Extract the (X, Y) coordinate from the center of the cell holding the provided text.  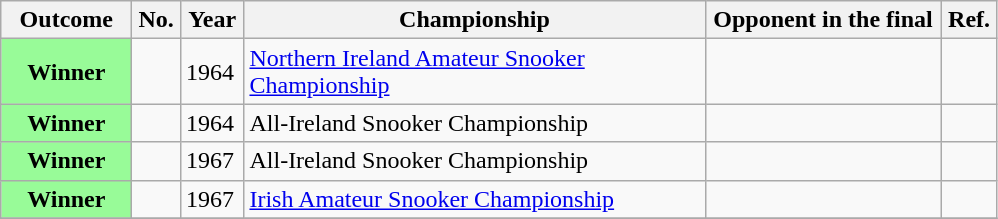
Opponent in the final (823, 20)
No. (156, 20)
Northern Ireland Amateur Snooker Championship (474, 72)
Year (212, 20)
Ref. (969, 20)
Irish Amateur Snooker Championship (474, 199)
Championship (474, 20)
Outcome (66, 20)
